Provide the (X, Y) coordinate of the cell's center where the given text is located.  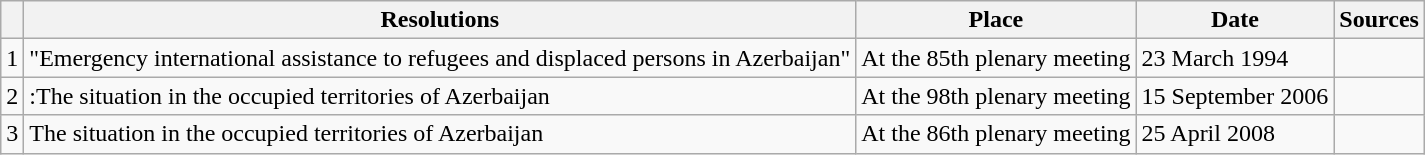
Sources (1380, 20)
"Emergency international assistance to refugees and displaced persons in Azerbaijan" (440, 58)
At the 86th plenary meeting (996, 134)
Resolutions (440, 20)
23 March 1994 (1235, 58)
The situation in the occupied territories of Azerbaijan (440, 134)
Date (1235, 20)
At the 98th plenary meeting (996, 96)
:The situation in the occupied territories of Azerbaijan (440, 96)
2 (12, 96)
3 (12, 134)
Place (996, 20)
At the 85th plenary meeting (996, 58)
25 April 2008 (1235, 134)
1 (12, 58)
15 September 2006 (1235, 96)
